Extract the [X, Y] coordinate from the center of the cell holding the provided text.  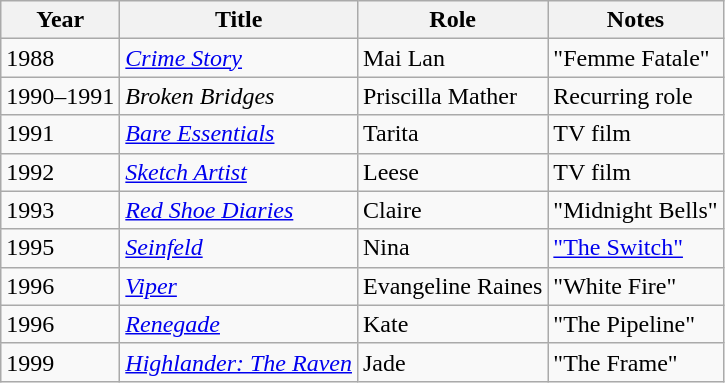
Tarita [452, 134]
"The Switch" [636, 248]
Role [452, 20]
1988 [60, 58]
Notes [636, 20]
"Femme Fatale" [636, 58]
Jade [452, 362]
"White Fire" [636, 286]
1990–1991 [60, 96]
Viper [239, 286]
"The Frame" [636, 362]
Priscilla Mather [452, 96]
Red Shoe Diaries [239, 210]
Kate [452, 324]
Seinfeld [239, 248]
Renegade [239, 324]
Evangeline Raines [452, 286]
Highlander: The Raven [239, 362]
Leese [452, 172]
1992 [60, 172]
1991 [60, 134]
Title [239, 20]
Nina [452, 248]
Broken Bridges [239, 96]
Sketch Artist [239, 172]
"The Pipeline" [636, 324]
1995 [60, 248]
Bare Essentials [239, 134]
Recurring role [636, 96]
1999 [60, 362]
Crime Story [239, 58]
"Midnight Bells" [636, 210]
Claire [452, 210]
1993 [60, 210]
Year [60, 20]
Mai Lan [452, 58]
